Capture the cell that displays the provided text and extract its [X, Y] central coordinate. 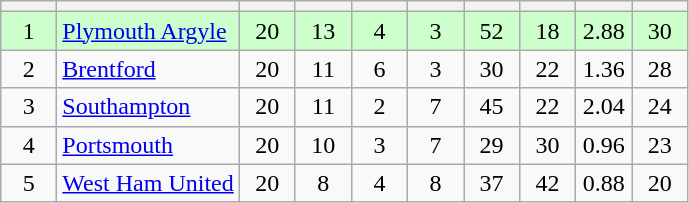
Brentford [148, 69]
0.88 [604, 183]
West Ham United [148, 183]
28 [660, 69]
6 [379, 69]
1 [29, 31]
42 [548, 183]
52 [492, 31]
23 [660, 145]
29 [492, 145]
1.36 [604, 69]
Plymouth Argyle [148, 31]
10 [323, 145]
18 [548, 31]
0.96 [604, 145]
2.04 [604, 107]
2.88 [604, 31]
24 [660, 107]
45 [492, 107]
5 [29, 183]
37 [492, 183]
Southampton [148, 107]
13 [323, 31]
Portsmouth [148, 145]
